Provide the [X, Y] coordinate of the cell's center where the given text is located.  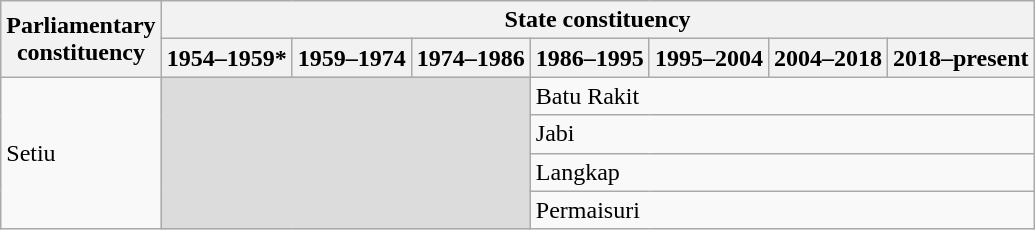
1986–1995 [590, 58]
Jabi [782, 134]
Langkap [782, 172]
2004–2018 [828, 58]
Setiu [81, 153]
1954–1959* [226, 58]
State constituency [598, 20]
Permaisuri [782, 210]
Batu Rakit [782, 96]
1995–2004 [708, 58]
1959–1974 [352, 58]
1974–1986 [470, 58]
2018–present [960, 58]
Parliamentaryconstituency [81, 39]
